Capture the cell that displays the provided text and extract its [x, y] central coordinate. 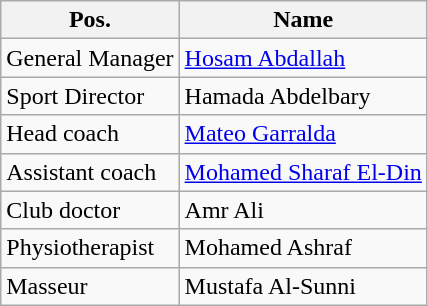
Mustafa Al-Sunni [303, 286]
Mateo Garralda [303, 134]
General Manager [90, 58]
Hamada Abdelbary [303, 96]
Name [303, 20]
Mohamed Ashraf [303, 248]
Mohamed Sharaf El-Din [303, 172]
Amr Ali [303, 210]
Head coach [90, 134]
Sport Director [90, 96]
Masseur [90, 286]
Club doctor [90, 210]
Hosam Abdallah [303, 58]
Pos. [90, 20]
Physiotherapist [90, 248]
Assistant coach [90, 172]
